Search for the cell housing the specified text and yield its (X, Y) center coordinate. 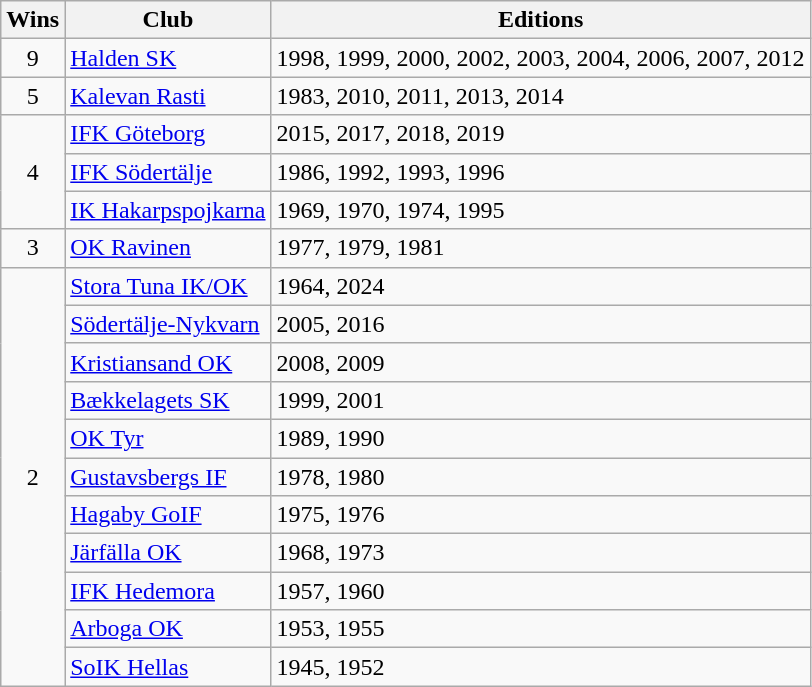
Bækkelagets SK (168, 400)
4 (33, 172)
Arboga OK (168, 629)
Club (168, 20)
1977, 1979, 1981 (540, 248)
1989, 1990 (540, 438)
Wins (33, 20)
9 (33, 58)
1986, 1992, 1993, 1996 (540, 172)
1969, 1970, 1974, 1995 (540, 210)
2005, 2016 (540, 324)
1978, 1980 (540, 477)
Gustavsbergs IF (168, 477)
Järfälla OK (168, 553)
OK Tyr (168, 438)
Editions (540, 20)
IFK Hedemora (168, 591)
2008, 2009 (540, 362)
IFK Göteborg (168, 134)
SoIK Hellas (168, 667)
Hagaby GoIF (168, 515)
5 (33, 96)
1964, 2024 (540, 286)
1975, 1976 (540, 515)
Halden SK (168, 58)
1999, 2001 (540, 400)
3 (33, 248)
IFK Södertälje (168, 172)
Stora Tuna IK/OK (168, 286)
Kristiansand OK (168, 362)
Södertälje-Nykvarn (168, 324)
1998, 1999, 2000, 2002, 2003, 2004, 2006, 2007, 2012 (540, 58)
1945, 1952 (540, 667)
2015, 2017, 2018, 2019 (540, 134)
OK Ravinen (168, 248)
2 (33, 476)
IK Hakarpspojkarna (168, 210)
1957, 1960 (540, 591)
1953, 1955 (540, 629)
1983, 2010, 2011, 2013, 2014 (540, 96)
1968, 1973 (540, 553)
Kalevan Rasti (168, 96)
